Output the [x, y] coordinate of the center of the cell containing the given text.  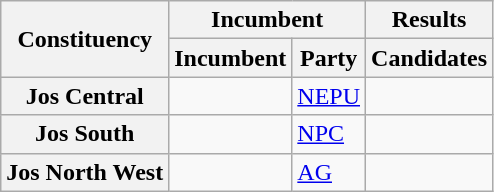
NEPU [329, 96]
Party [329, 58]
AG [329, 172]
Jos North West [85, 172]
Jos Central [85, 96]
NPC [329, 134]
Constituency [85, 39]
Jos South [85, 134]
Results [430, 20]
Candidates [430, 58]
